Return (x, y) of the center of cell containing provided text 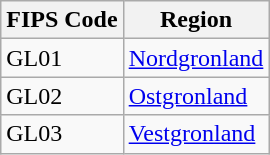
Ostgronland (196, 96)
Region (196, 20)
Vestgronland (196, 134)
GL02 (62, 96)
Nordgronland (196, 58)
GL03 (62, 134)
GL01 (62, 58)
FIPS Code (62, 20)
